Provide the (x, y) coordinate of the cell's center where the given text is located.  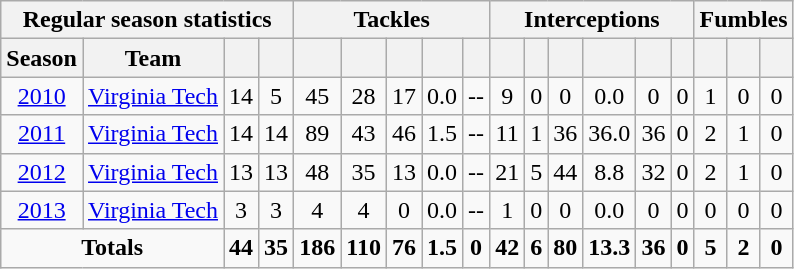
36.0 (610, 134)
21 (508, 172)
89 (318, 134)
43 (364, 134)
2013 (42, 210)
28 (364, 96)
186 (318, 248)
42 (508, 248)
2012 (42, 172)
2010 (42, 96)
Fumbles (744, 20)
Regular season statistics (148, 20)
Totals (112, 248)
45 (318, 96)
11 (508, 134)
48 (318, 172)
8.8 (610, 172)
110 (364, 248)
13.3 (610, 248)
17 (404, 96)
Team (152, 58)
9 (508, 96)
46 (404, 134)
Tackles (392, 20)
Interceptions (592, 20)
76 (404, 248)
2011 (42, 134)
Season (42, 58)
6 (536, 248)
32 (654, 172)
80 (566, 248)
